Determine the (x, y) coordinate at the center of the cell enclosing the given text.  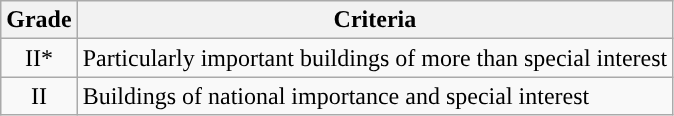
Particularly important buildings of more than special interest (375, 58)
II (39, 96)
II* (39, 58)
Grade (39, 20)
Buildings of national importance and special interest (375, 96)
Criteria (375, 20)
